Detect which cell encompasses the target text, then output its (x, y) center coordinate. 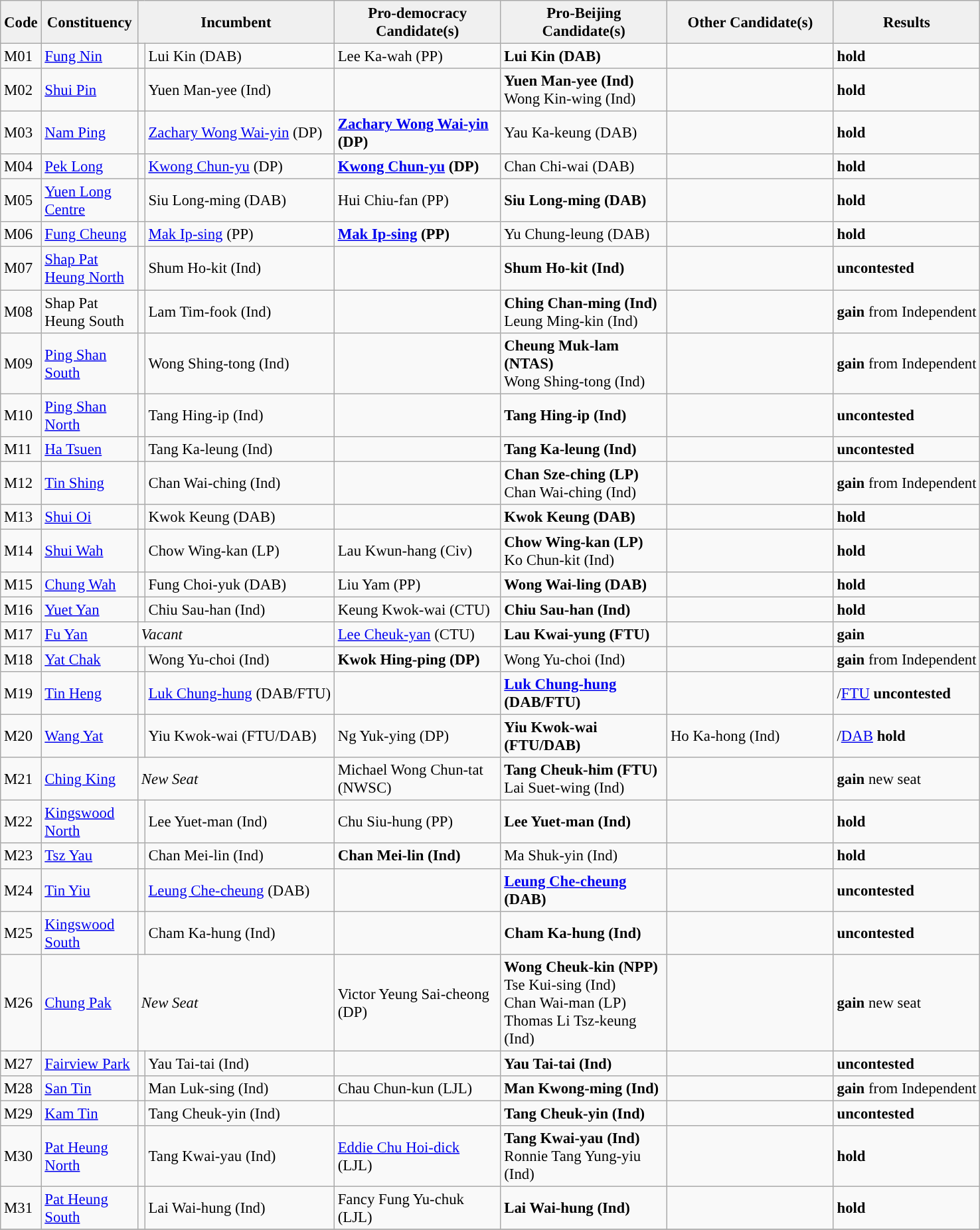
Chan Chi-wai (DAB) (584, 167)
M20 (21, 737)
Vacant (236, 635)
Man Luk-sing (Ind) (239, 1089)
Tang Kwai-yau (Ind) Ronnie Tang Yung-yiu (Ind) (584, 1156)
Ho Ka-hong (Ind) (750, 737)
M28 (21, 1089)
Incumbent (236, 23)
Kingswood South (90, 933)
M02 (21, 90)
Constituency (90, 23)
Michael Wong Chun-tat (NWSC) (417, 779)
M15 (21, 585)
Fairview Park (90, 1063)
M09 (21, 363)
gain (907, 635)
M03 (21, 133)
Tin Shing (90, 483)
Shui Wah (90, 551)
Lam Tim-fook (Ind) (239, 312)
Yuet Yan (90, 609)
Tin Heng (90, 693)
Pro-democracy Candidate(s) (417, 23)
Chu Siu-hung (PP) (417, 822)
Ha Tsuen (90, 449)
Keung Kwok-wai (CTU) (417, 609)
Pat Heung North (90, 1156)
Kingswood North (90, 822)
Shap Pat Heung South (90, 312)
Victor Yeung Sai-cheong (DP) (417, 1002)
Shui Pin (90, 90)
Wong Shing-tong (Ind) (239, 363)
M22 (21, 822)
M01 (21, 56)
Chow Wing-kan (LP) (239, 551)
M16 (21, 609)
M12 (21, 483)
Nam Ping (90, 133)
M18 (21, 660)
M13 (21, 517)
Yuen Man-yee (Ind)Wong Kin-wing (Ind) (584, 90)
M19 (21, 693)
M08 (21, 312)
Yuen Long Centre (90, 200)
Wong Cheuk-kin (NPP)Tse Kui-sing (Ind)Chan Wai-man (LP)Thomas Li Tsz-keung (Ind) (584, 1002)
Ping Shan North (90, 416)
Tsz Yau (90, 856)
Other Candidate(s) (750, 23)
M23 (21, 856)
Lau Kwai-yung (FTU) (584, 635)
M30 (21, 1156)
Lee Ka-wah (PP) (417, 56)
M17 (21, 635)
Kam Tin (90, 1113)
Ching King (90, 779)
Yau Ka-keung (DAB) (584, 133)
M21 (21, 779)
Lee Cheuk-yan (CTU) (417, 635)
Yu Chung-leung (DAB) (584, 234)
Chung Wah (90, 585)
Shap Pat Heung North (90, 268)
M04 (21, 167)
Pro-Beijing Candidate(s) (584, 23)
Wong Wai-ling (DAB) (584, 585)
Fung Cheung (90, 234)
Tin Yiu (90, 889)
M06 (21, 234)
Pat Heung South (90, 1208)
Chow Wing-kan (LP)Ko Chun-kit (Ind) (584, 551)
Ping Shan South (90, 363)
Man Kwong-ming (Ind) (584, 1089)
M25 (21, 933)
M11 (21, 449)
M26 (21, 1002)
M05 (21, 200)
Ng Yuk-ying (DP) (417, 737)
M29 (21, 1113)
Eddie Chu Hoi-dick (LJL) (417, 1156)
Yat Chak (90, 660)
M10 (21, 416)
Fu Yan (90, 635)
San Tin (90, 1089)
M14 (21, 551)
Fung Nin (90, 56)
/DAB hold (907, 737)
Wang Yat (90, 737)
M07 (21, 268)
Chan Wai-ching (Ind) (239, 483)
Code (21, 23)
Pek Long (90, 167)
Chung Pak (90, 1002)
Hui Chiu-fan (PP) (417, 200)
Liu Yam (PP) (417, 585)
Results (907, 23)
Cheung Muk-lam (NTAS)Wong Shing-tong (Ind) (584, 363)
Lau Kwun-hang (Civ) (417, 551)
Tang Cheuk-him (FTU)Lai Suet-wing (Ind) (584, 779)
M31 (21, 1208)
Tang Kwai-yau (Ind) (239, 1156)
Ching Chan-ming (Ind)Leung Ming-kin (Ind) (584, 312)
Fung Choi-yuk (DAB) (239, 585)
Chau Chun-kun (LJL) (417, 1089)
Shui Oi (90, 517)
M24 (21, 889)
Ma Shuk-yin (Ind) (584, 856)
Fancy Fung Yu-chuk (LJL) (417, 1208)
Yuen Man-yee (Ind) (239, 90)
/FTU uncontested (907, 693)
Kwok Hing-ping (DP) (417, 660)
Chan Sze-ching (LP)Chan Wai-ching (Ind) (584, 483)
M27 (21, 1063)
